Search for the cell housing the specified text and yield its (X, Y) center coordinate. 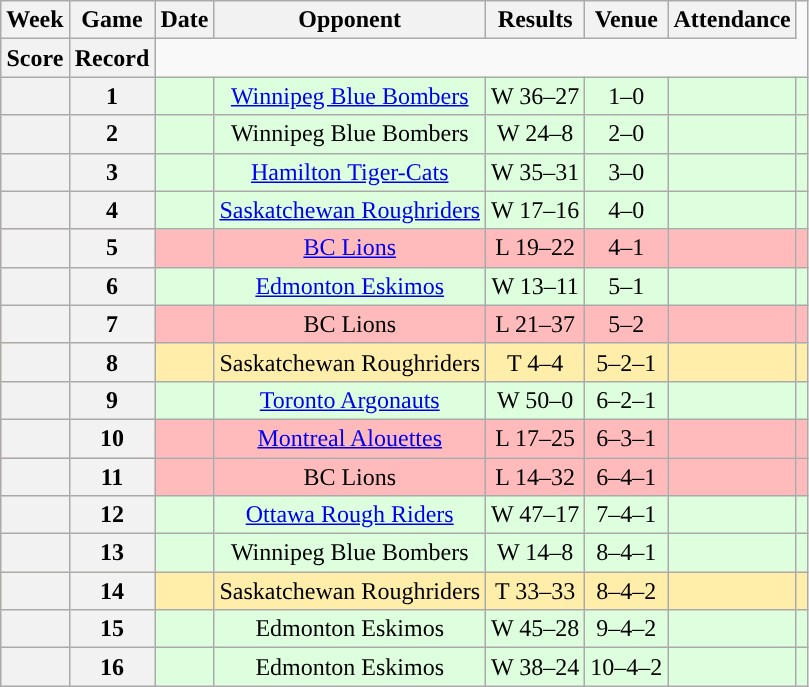
3–0 (626, 172)
8–4–2 (626, 591)
Ottawa Rough Riders (350, 515)
6–4–1 (626, 477)
T 33–33 (536, 591)
1–0 (626, 96)
4–0 (626, 210)
2–0 (626, 134)
5–2–1 (626, 362)
7–4–1 (626, 515)
L 19–22 (536, 248)
L 17–25 (536, 438)
L 14–32 (536, 477)
12 (112, 515)
5–2 (626, 324)
Attendance (732, 20)
5 (112, 248)
Hamilton Tiger-Cats (350, 172)
14 (112, 591)
W 24–8 (536, 134)
W 13–11 (536, 286)
L 21–37 (536, 324)
Game (112, 20)
W 38–24 (536, 667)
8–4–1 (626, 553)
8 (112, 362)
5–1 (626, 286)
4 (112, 210)
6–2–1 (626, 400)
W 14–8 (536, 553)
W 17–16 (536, 210)
W 36–27 (536, 96)
Venue (626, 20)
Score (35, 58)
W 45–28 (536, 629)
6 (112, 286)
Toronto Argonauts (350, 400)
T 4–4 (536, 362)
10–4–2 (626, 667)
7 (112, 324)
10 (112, 438)
9–4–2 (626, 629)
13 (112, 553)
15 (112, 629)
2 (112, 134)
W 35–31 (536, 172)
6–3–1 (626, 438)
3 (112, 172)
W 47–17 (536, 515)
1 (112, 96)
W 50–0 (536, 400)
11 (112, 477)
Montreal Alouettes (350, 438)
Results (536, 20)
Date (184, 20)
Opponent (350, 20)
Record (112, 58)
Week (35, 20)
9 (112, 400)
16 (112, 667)
4–1 (626, 248)
